Capture the cell that displays the provided text and extract its (X, Y) central coordinate. 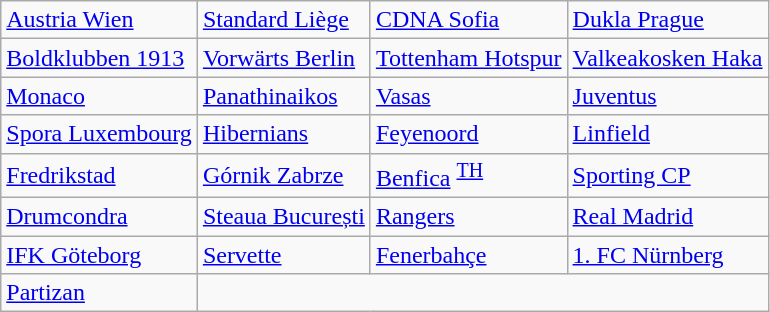
Vasas (468, 96)
Partizan (100, 293)
Tottenham Hotspur (468, 58)
IFK Göteborg (100, 255)
Valkeakosken Haka (668, 58)
Feyenoord (468, 134)
Górnik Zabrze (284, 176)
Servette (284, 255)
Hibernians (284, 134)
Rangers (468, 217)
Dukla Prague (668, 20)
Sporting CP (668, 176)
Vorwärts Berlin (284, 58)
Spora Luxembourg (100, 134)
Steaua București (284, 217)
Drumcondra (100, 217)
Boldklubben 1913 (100, 58)
CDNA Sofia (468, 20)
Standard Liège (284, 20)
Fredrikstad (100, 176)
Juventus (668, 96)
Fenerbahçe (468, 255)
Benfica TH (468, 176)
1. FC Nürnberg (668, 255)
Linfield (668, 134)
Panathinaikos (284, 96)
Monaco (100, 96)
Real Madrid (668, 217)
Austria Wien (100, 20)
